From the cell containing the given text, extract its center point as (X, Y) coordinate. 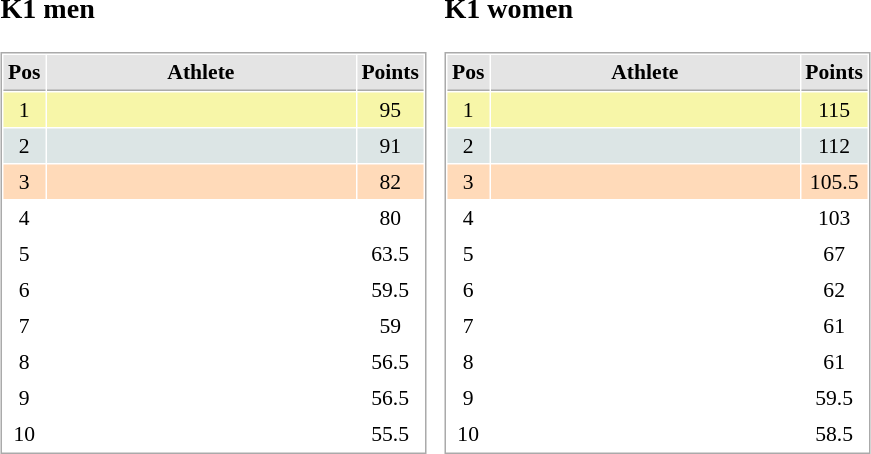
105.5 (834, 182)
55.5 (390, 434)
67 (834, 254)
62 (834, 290)
63.5 (390, 254)
115 (834, 110)
95 (390, 110)
82 (390, 182)
91 (390, 146)
58.5 (834, 434)
112 (834, 146)
80 (390, 218)
59 (390, 326)
103 (834, 218)
